Identify which cell holds the provided text, then report its (X, Y) central coordinate. 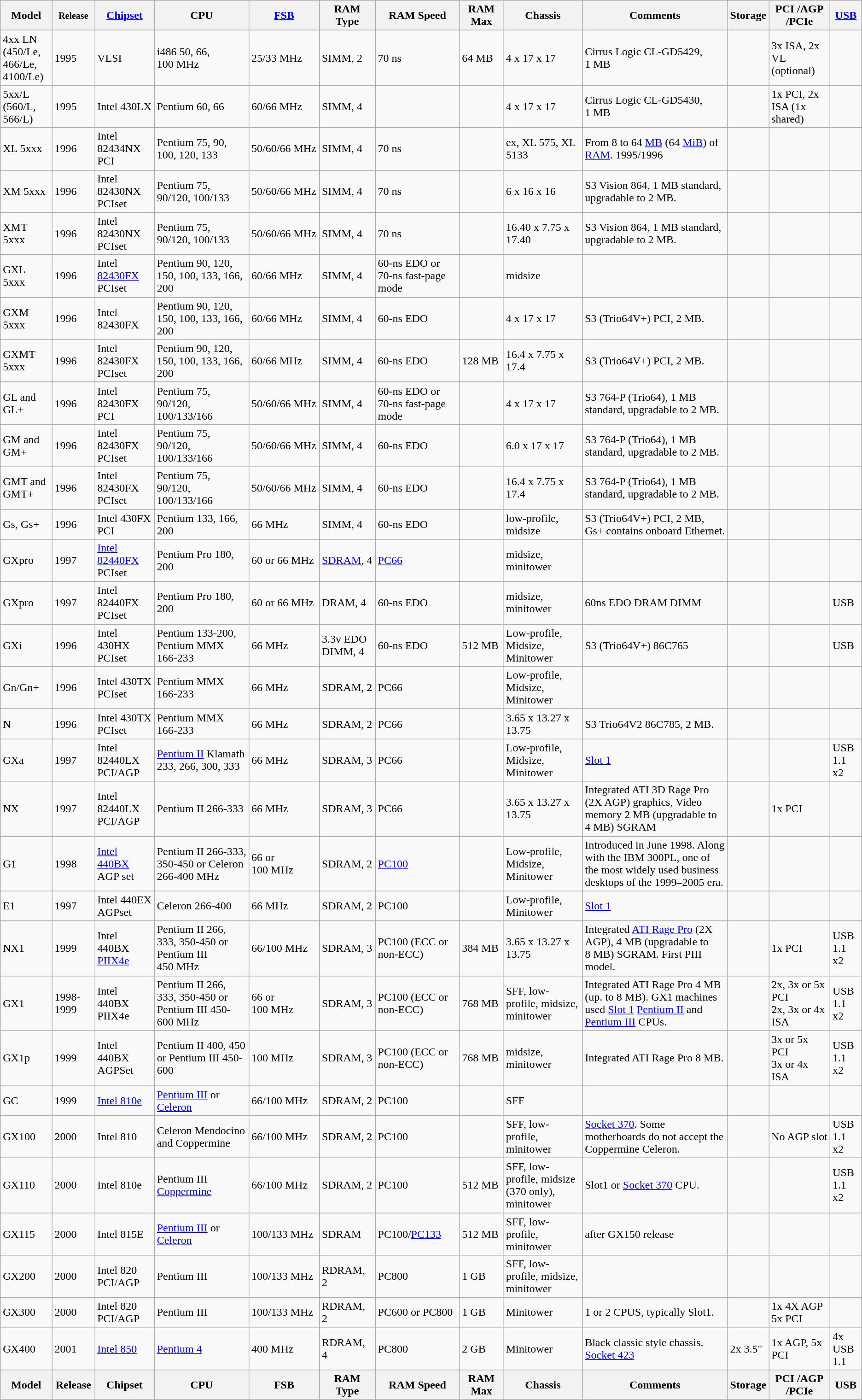
Intel 430FX PCI (124, 524)
Celeron 266-400 (202, 906)
Pentium 133, 166, 200 (202, 524)
after GX150 release (655, 1234)
Introduced in June 1998. Along with the IBM 300PL, one of the most widely used business desktops of the 1999–2005 era. (655, 863)
GXMT 5xxx (26, 361)
Intel 440BX AGP set (124, 863)
GX110 (26, 1185)
Cirrus Logic CL-GD5430, 1 MB (655, 106)
6 x 16 x 16 (542, 191)
Intel 440EX AGPset (124, 906)
4xx LN (450/Le, 466/Le, 4100/Le) (26, 58)
1998 (74, 863)
PC600 or PC800 (417, 1313)
Pentium II 266, 333, 350-450 or Pentium III 450 MHz (202, 948)
GX200 (26, 1277)
Intel 82430FX PCI (124, 403)
SDRAM, 4 (347, 561)
1 or 2 CPUS, typically Slot1. (655, 1313)
Intel 82434NX PCI (124, 149)
2 GB (482, 1349)
GX400 (26, 1349)
midsize (542, 276)
S3 (Trio64V+) 86C765 (655, 645)
3.3v EDO DIMM, 4 (347, 645)
Pentium II 266-333 (202, 809)
Integrated ATI 3D Rage Pro (2X AGP) graphics, Video memory 2 MB (upgradable to 4 MB) SGRAM (655, 809)
128 MB (482, 361)
RDRAM, 4 (347, 1349)
GMT and GMT+ (26, 488)
GX100 (26, 1136)
Slot1 or Socket 370 CPU. (655, 1185)
100 MHz (285, 1058)
1x 4X AGP5x PCI (799, 1313)
No AGP slot (799, 1136)
Integrated ATI Rage Pro (2X AGP), 4 MB (upgradable to 8 MB) SGRAM. First PIII model. (655, 948)
GX300 (26, 1313)
N (26, 724)
SFF, low-profile, midsize (370 only), minitower (542, 1185)
60ns EDO DRAM DIMM (655, 603)
Socket 370. Some motherboards do not accept the Coppermine Celeron. (655, 1136)
Pentium II 266, 333, 350-450 or Pentium III 450-600 MHz (202, 1003)
Pentium 75, 90, 100, 120, 133 (202, 149)
2x 3.5" (748, 1349)
G1 (26, 863)
5xx/L (560/L, 566/L) (26, 106)
GXL 5xxx (26, 276)
4x USB 1.1 (846, 1349)
Pentium II Klamath 233, 266, 300, 333 (202, 760)
GC (26, 1100)
From 8 to 64 MB (64 MiB) of RAM. 1995/1996 (655, 149)
Integrated ATI Rage Pro 4 MB (up. to 8 MB). GX1 machines used Slot 1 Pentium II and Pentium III CPUs. (655, 1003)
Intel 430HX PCIset (124, 645)
NX1 (26, 948)
SFF (542, 1100)
S3 (Trio64V+) PCI, 2 MB, Gs+ contains onboard Ethernet. (655, 524)
384 MB (482, 948)
Pentium 60, 66 (202, 106)
Pentium III Coppermine (202, 1185)
GXi (26, 645)
GM and GM+ (26, 445)
SIMM, 2 (347, 58)
GX1p (26, 1058)
Pentium II 400, 450 or Pentium III 450-600 (202, 1058)
NX (26, 809)
GX1 (26, 1003)
Celeron Mendocino and Coppermine (202, 1136)
Pentium II 266-333, 350-450 or Celeron 266-400 MHz (202, 863)
2x, 3x or 5x PCI2x, 3x or 4x ISA (799, 1003)
3x or 5x PCI3x or 4x ISA (799, 1058)
GXa (26, 760)
1x PCI, 2x ISA (1x shared) (799, 106)
Cirrus Logic CL-GD5429, 1 MB (655, 58)
Intel 440BX AGPSet (124, 1058)
Black classic style chassis. Socket 423 (655, 1349)
Intel 82430FX (124, 318)
25/33 MHz (285, 58)
Intel 810 (124, 1136)
Intel 430LX (124, 106)
XMT 5xxx (26, 234)
2001 (74, 1349)
XL 5xxx (26, 149)
6.0 x 17 x 17 (542, 445)
Pentium 133-200, Pentium MMX 166-233 (202, 645)
GL and GL+ (26, 403)
Pentium 4 (202, 1349)
3x ISA, 2x VL (optional) (799, 58)
400 MHz (285, 1349)
GXM 5xxx (26, 318)
PC100/PC133 (417, 1234)
SDRAM (347, 1234)
Integrated ATI Rage Pro 8 MB. (655, 1058)
low-profile, midsize (542, 524)
VLSI (124, 58)
Gn/Gn+ (26, 688)
64 MB (482, 58)
1x AGP, 5x PCI (799, 1349)
i486 50, 66, 100 MHz (202, 58)
GX115 (26, 1234)
ex, XL 575, XL 5133 (542, 149)
S3 Trio64V2 86C785, 2 MB. (655, 724)
DRAM, 4 (347, 603)
XM 5xxx (26, 191)
E1 (26, 906)
Gs, Gs+ (26, 524)
Intel 815E (124, 1234)
Intel 850 (124, 1349)
16.40 x 7.75 x 17.40 (542, 234)
1998-1999 (74, 1003)
Low-profile, Minitower (542, 906)
